Identify which cell holds the provided text, then report its (X, Y) central coordinate. 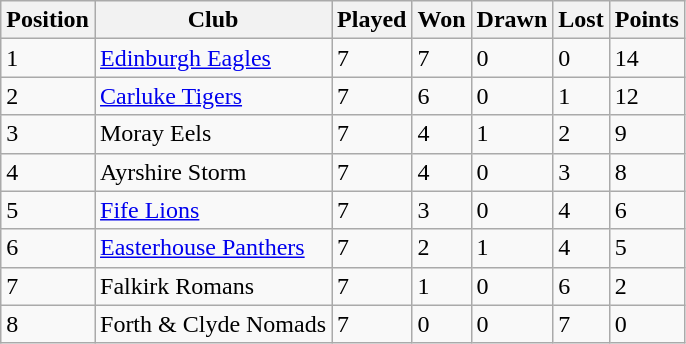
Position (48, 20)
Won (442, 20)
Drawn (512, 20)
9 (646, 134)
Carluke Tigers (212, 96)
Club (212, 20)
Edinburgh Eagles (212, 58)
Fife Lions (212, 210)
Easterhouse Panthers (212, 248)
Falkirk Romans (212, 286)
14 (646, 58)
Points (646, 20)
Ayrshire Storm (212, 172)
Moray Eels (212, 134)
Forth & Clyde Nomads (212, 324)
Played (372, 20)
12 (646, 96)
Lost (581, 20)
